Detect which cell encompasses the target text, then output its (X, Y) center coordinate. 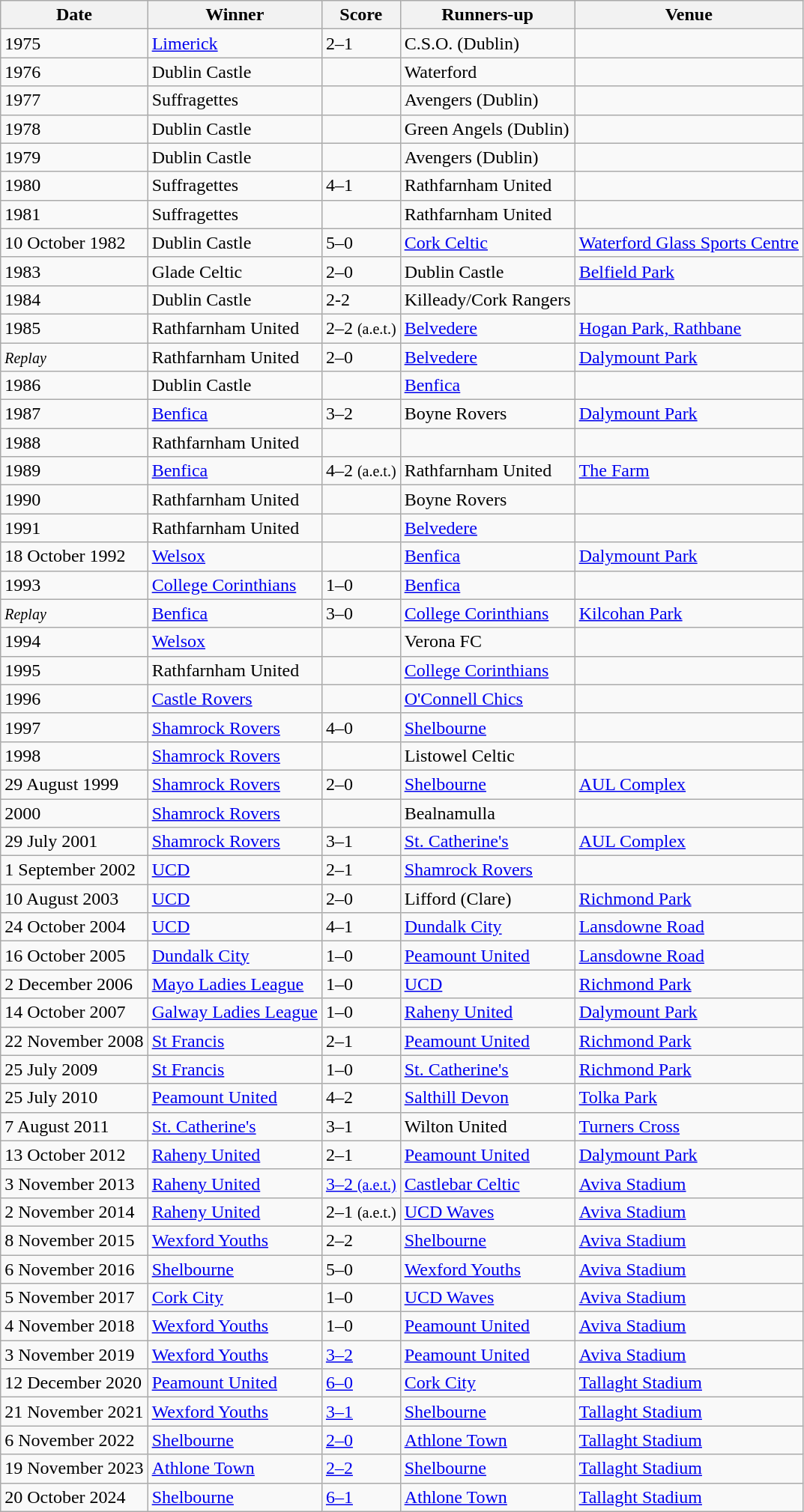
8 November 2015 (74, 1240)
5 November 2017 (74, 1298)
Turners Cross (689, 1126)
Limerick (235, 43)
Verona FC (487, 642)
25 July 2010 (74, 1098)
Galway Ladies League (235, 1012)
C.S.O. (Dublin) (487, 43)
Winner (235, 15)
1987 (74, 414)
Hogan Park, Rathbane (689, 328)
Mayo Ladies League (235, 984)
16 October 2005 (74, 956)
Runners-up (487, 15)
25 July 2009 (74, 1069)
Waterford (487, 72)
1994 (74, 642)
24 October 2004 (74, 927)
2-2 (361, 300)
2–1 (a.e.t.) (361, 1212)
4–2 (361, 1098)
O'Connell Chics (487, 699)
12 December 2020 (74, 1383)
Date (74, 15)
3 November 2013 (74, 1183)
4 November 2018 (74, 1326)
1986 (74, 386)
13 October 2012 (74, 1155)
Green Angels (Dublin) (487, 129)
4–2 (a.e.t.) (361, 471)
1975 (74, 43)
Glade Celtic (235, 271)
1990 (74, 500)
18 October 1992 (74, 556)
2000 (74, 813)
2 November 2014 (74, 1212)
10 August 2003 (74, 899)
1983 (74, 271)
Score (361, 15)
1981 (74, 214)
3–2 (a.e.t.) (361, 1183)
1997 (74, 727)
7 August 2011 (74, 1126)
Tolka Park (689, 1098)
6–1 (361, 1497)
1984 (74, 300)
1989 (74, 471)
Kilcohan Park (689, 613)
1996 (74, 699)
1995 (74, 670)
The Farm (689, 471)
1988 (74, 443)
Lifford (Clare) (487, 899)
1977 (74, 100)
Listowel Celtic (487, 756)
Salthill Devon (487, 1098)
6 November 2016 (74, 1269)
6–0 (361, 1383)
1976 (74, 72)
3 November 2019 (74, 1355)
2 December 2006 (74, 984)
Castle Rovers (235, 699)
1998 (74, 756)
1979 (74, 157)
2–2 (a.e.t.) (361, 328)
Castlebar Celtic (487, 1183)
14 October 2007 (74, 1012)
Cork Celtic (487, 243)
1980 (74, 186)
1 September 2002 (74, 870)
21 November 2021 (74, 1412)
4–0 (361, 727)
Venue (689, 15)
1993 (74, 585)
1991 (74, 528)
Belfield Park (689, 271)
6 November 2022 (74, 1440)
1978 (74, 129)
3–0 (361, 613)
29 August 1999 (74, 784)
19 November 2023 (74, 1469)
Bealnamulla (487, 813)
10 October 1982 (74, 243)
20 October 2024 (74, 1497)
22 November 2008 (74, 1041)
Killeady/Cork Rangers (487, 300)
1985 (74, 328)
Waterford Glass Sports Centre (689, 243)
29 July 2001 (74, 842)
Wilton United (487, 1126)
